Return (x, y) of the center of cell containing provided text 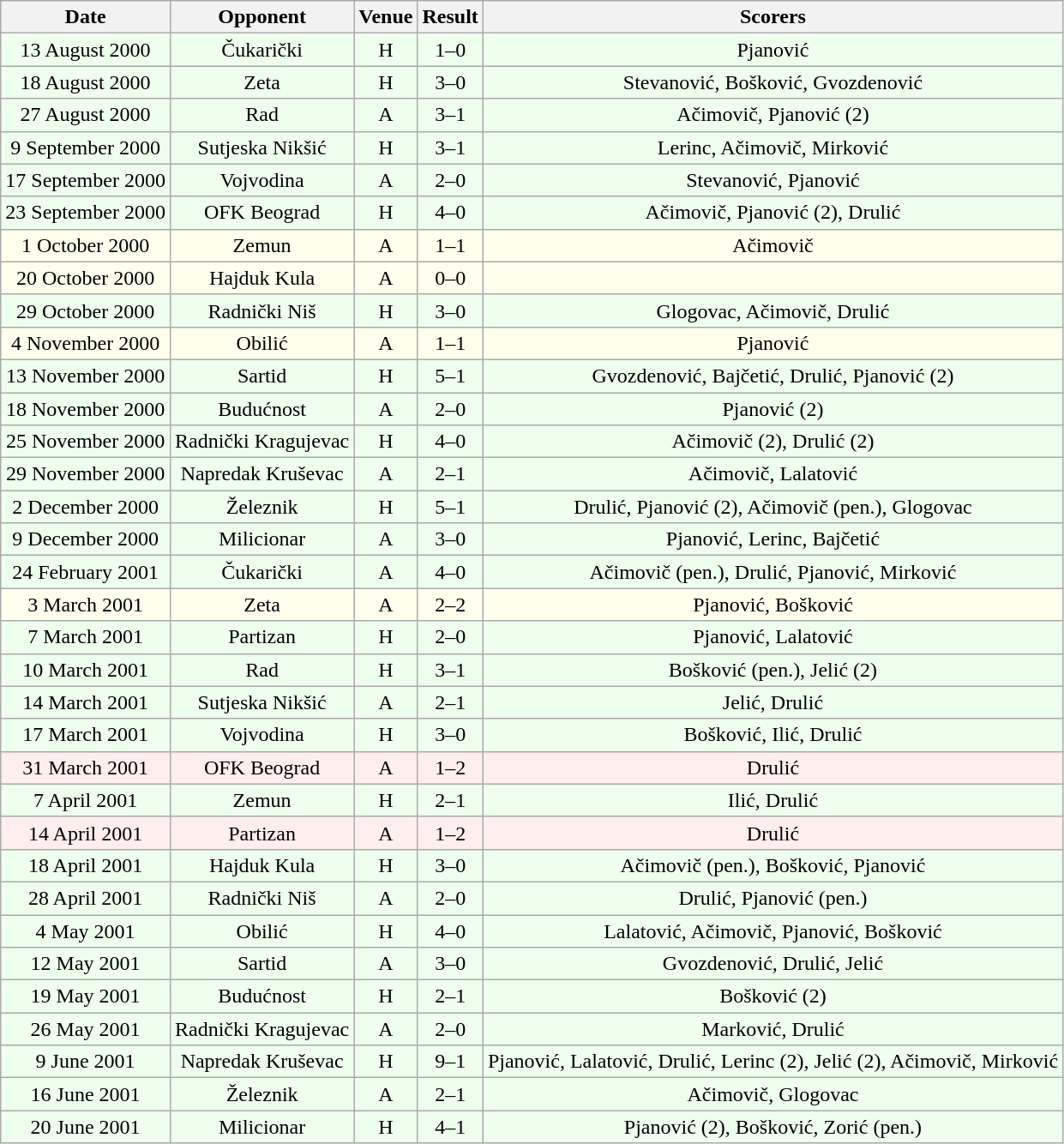
2 December 2000 (86, 507)
Bošković (2) (772, 996)
Gvozdenović, Bajčetić, Drulić, Pjanović (2) (772, 376)
20 October 2000 (86, 278)
1 October 2000 (86, 245)
26 May 2001 (86, 1029)
29 October 2000 (86, 310)
Ačimovič, Lalatović (772, 474)
27 August 2000 (86, 115)
Lalatović, Ačimovič, Pjanović, Bošković (772, 930)
14 March 2001 (86, 702)
Venue (386, 17)
7 April 2001 (86, 800)
9 December 2000 (86, 539)
Ačimovič, Pjanović (2) (772, 115)
17 March 2001 (86, 735)
1–0 (450, 50)
Result (450, 17)
18 November 2000 (86, 409)
Ačimovič (pen.), Bošković, Pjanović (772, 865)
13 November 2000 (86, 376)
Drulić, Pjanović (2), Ačimovič (pen.), Glogovac (772, 507)
4 November 2000 (86, 343)
28 April 2001 (86, 898)
4 May 2001 (86, 930)
18 April 2001 (86, 865)
3 March 2001 (86, 605)
Ačimovič (772, 245)
13 August 2000 (86, 50)
Stevanović, Bošković, Gvozdenović (772, 82)
25 November 2000 (86, 442)
Opponent (261, 17)
18 August 2000 (86, 82)
Scorers (772, 17)
12 May 2001 (86, 964)
29 November 2000 (86, 474)
9 September 2000 (86, 148)
Jelić, Drulić (772, 702)
Pjanović, Lalatović, Drulić, Lerinc (2), Jelić (2), Ačimovič, Mirković (772, 1062)
Pjanović (2), Bošković, Zorić (pen.) (772, 1127)
Pjanović, Lalatović (772, 637)
Ačimovič (2), Drulić (2) (772, 442)
31 March 2001 (86, 768)
Glogovac, Ačimovič, Drulić (772, 310)
Drulić, Pjanović (pen.) (772, 898)
7 March 2001 (86, 637)
Gvozdenović, Drulić, Jelić (772, 964)
9–1 (450, 1062)
20 June 2001 (86, 1127)
0–0 (450, 278)
Ačimovič, Pjanović (2), Drulić (772, 213)
Pjanović (2) (772, 409)
2–2 (450, 605)
9 June 2001 (86, 1062)
16 June 2001 (86, 1094)
Date (86, 17)
19 May 2001 (86, 996)
Marković, Drulić (772, 1029)
Lerinc, Ačimovič, Mirković (772, 148)
24 February 2001 (86, 572)
Pjanović, Bošković (772, 605)
Ilić, Drulić (772, 800)
Bošković, Ilić, Drulić (772, 735)
Pjanović, Lerinc, Bajčetić (772, 539)
17 September 2000 (86, 180)
Ačimovič (pen.), Drulić, Pjanović, Mirković (772, 572)
10 March 2001 (86, 670)
Ačimovič, Glogovac (772, 1094)
14 April 2001 (86, 833)
23 September 2000 (86, 213)
Bošković (pen.), Jelić (2) (772, 670)
Stevanović, Pjanović (772, 180)
4–1 (450, 1127)
